Search for the cell housing the specified text and yield its [x, y] center coordinate. 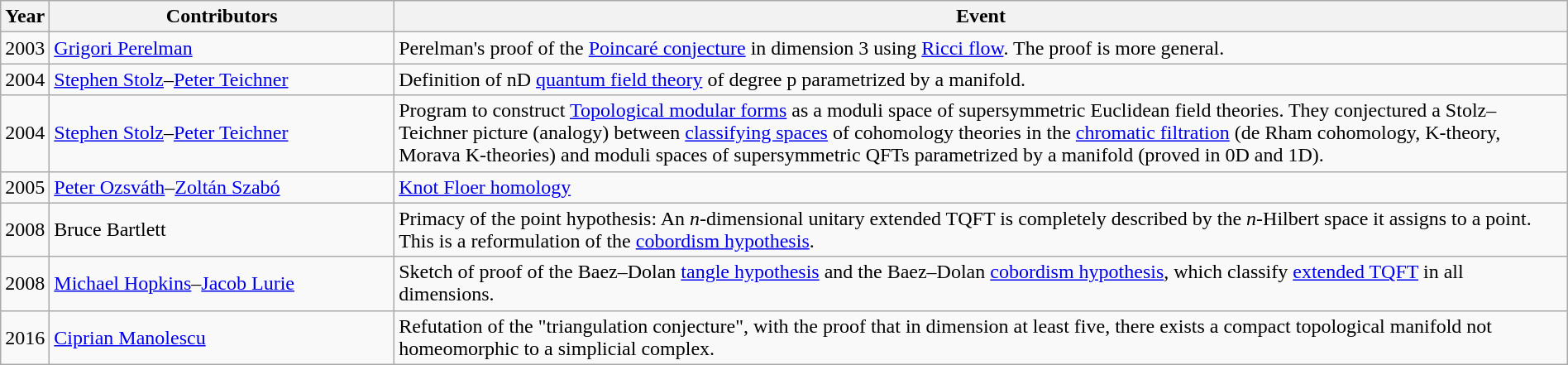
Contributors [222, 17]
Grigori Perelman [222, 48]
Sketch of proof of the Baez–Dolan tangle hypothesis and the Baez–Dolan cobordism hypothesis, which classify extended TQFT in all dimensions. [981, 283]
Event [981, 17]
2005 [25, 187]
Knot Floer homology [981, 187]
Perelman's proof of the Poincaré conjecture in dimension 3 using Ricci flow. The proof is more general. [981, 48]
Peter Ozsváth–Zoltán Szabó [222, 187]
2003 [25, 48]
Ciprian Manolescu [222, 338]
2016 [25, 338]
Definition of nD quantum field theory of degree p parametrized by a manifold. [981, 79]
Year [25, 17]
Bruce Bartlett [222, 230]
Michael Hopkins–Jacob Lurie [222, 283]
